Locate the cell with the specified text and output its (x, y) center coordinate. 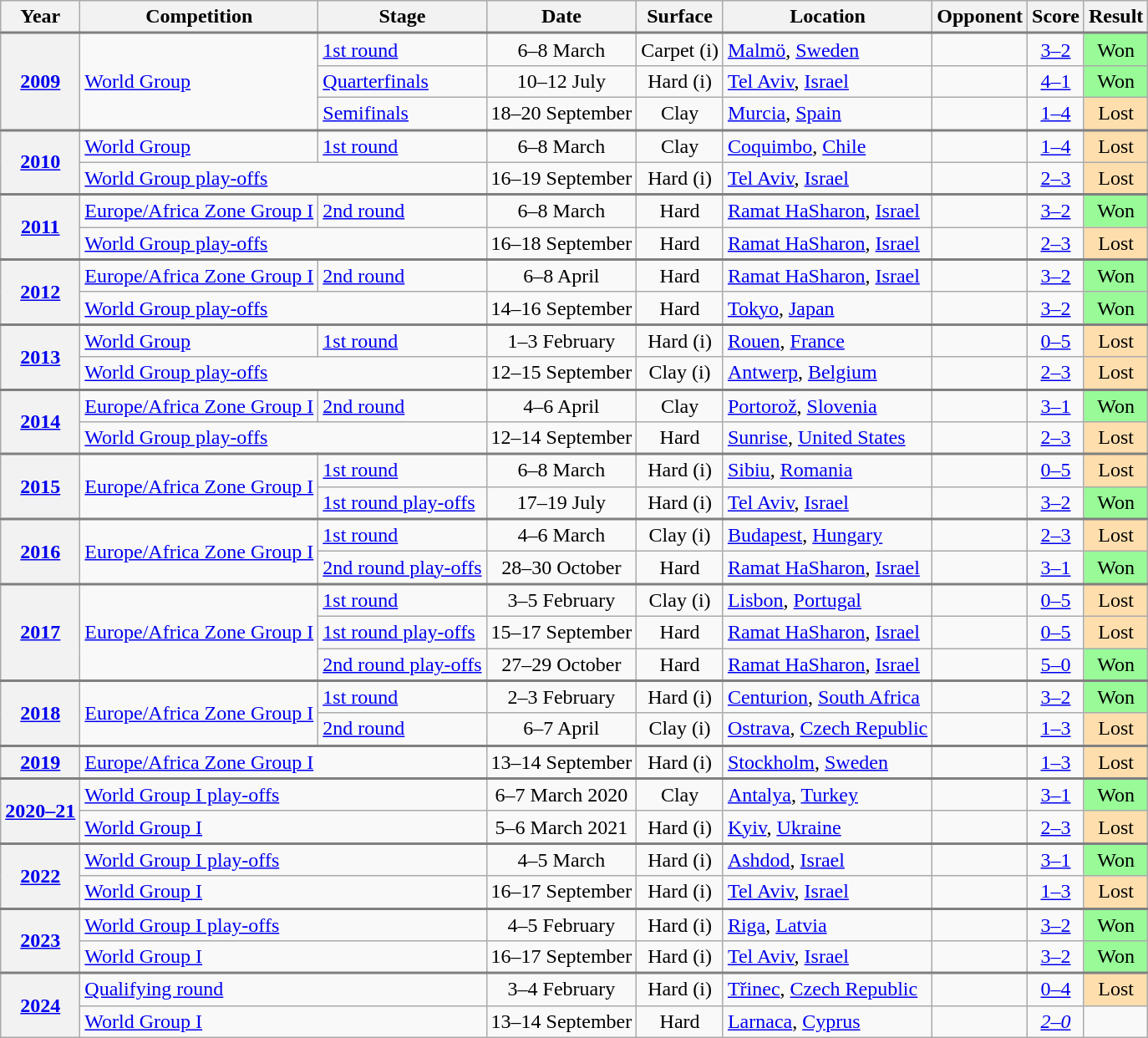
Antalya, Turkey (827, 796)
15–17 September (561, 632)
10–12 July (561, 81)
Antwerp, Belgium (827, 373)
Date (561, 17)
2010 (40, 162)
Score (1056, 17)
2015 (40, 486)
Třinec, Czech Republic (827, 990)
17–19 July (561, 503)
6–7 April (561, 729)
Stage (403, 17)
18–20 September (561, 114)
2014 (40, 422)
2013 (40, 357)
Location (827, 17)
Result (1115, 17)
5–0 (1056, 665)
2020–21 (40, 812)
2017 (40, 633)
Qualifying round (283, 990)
1–3 February (561, 341)
6–8 April (561, 276)
Competition (199, 17)
Stockholm, Sweden (827, 762)
4–5 February (561, 924)
Budapest, Hungary (827, 535)
14–16 September (561, 308)
Sunrise, United States (827, 438)
2022 (40, 876)
2–0 (1056, 1021)
2024 (40, 1005)
Malmö, Sweden (827, 50)
Lisbon, Portugal (827, 600)
Tokyo, Japan (827, 308)
2–3 February (561, 697)
Kyiv, Ukraine (827, 827)
Surface (680, 17)
2009 (40, 82)
Sibiu, Romania (827, 470)
Riga, Latvia (827, 924)
Ashdod, Israel (827, 859)
Carpet (i) (680, 50)
2011 (40, 227)
27–29 October (561, 665)
5–6 March 2021 (561, 827)
Centurion, South Africa (827, 697)
2016 (40, 552)
2018 (40, 713)
6–7 March 2020 (561, 796)
2012 (40, 292)
Larnaca, Cyprus (827, 1021)
Opponent (980, 17)
Year (40, 17)
Portorož, Slovenia (827, 406)
Rouen, France (827, 341)
12–14 September (561, 438)
Quarterfinals (403, 81)
2023 (40, 941)
Coquimbo, Chile (827, 145)
12–15 September (561, 373)
3–5 February (561, 600)
Murcia, Spain (827, 114)
16–19 September (561, 179)
16–18 September (561, 244)
3–4 February (561, 990)
Semifinals (403, 114)
4–6 April (561, 406)
4–5 March (561, 859)
Ostrava, Czech Republic (827, 729)
0–4 (1056, 990)
2019 (40, 762)
4–1 (1056, 81)
4–6 March (561, 535)
28–30 October (561, 568)
